Provide the [X, Y] coordinate of the cell's center where the given text is located.  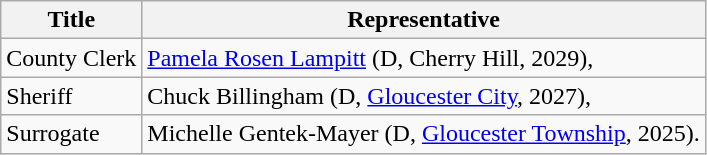
Michelle Gentek-Mayer (D, Gloucester Township, 2025). [424, 134]
Pamela Rosen Lampitt (D, Cherry Hill, 2029), [424, 58]
County Clerk [72, 58]
Sheriff [72, 96]
Title [72, 20]
Surrogate [72, 134]
Representative [424, 20]
Chuck Billingham (D, Gloucester City, 2027), [424, 96]
